Detect which cell encompasses the target text, then output its (x, y) center coordinate. 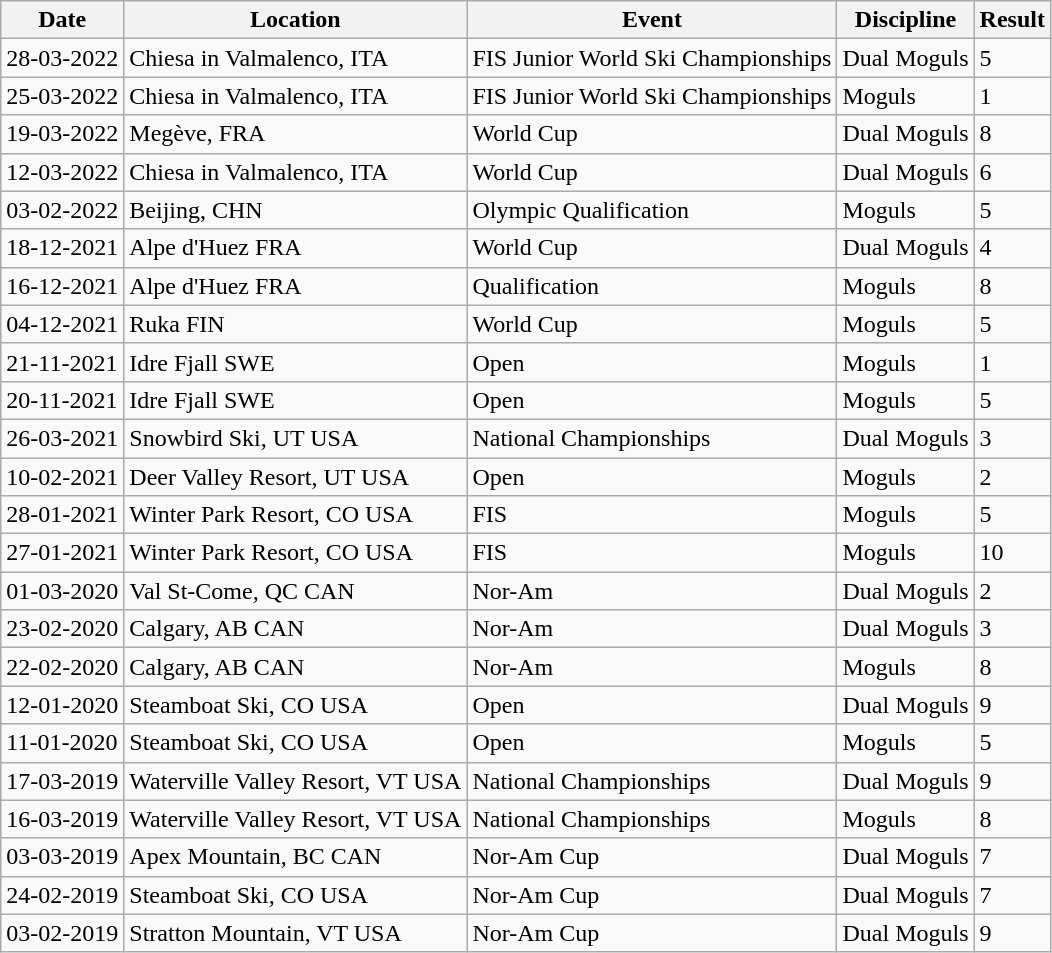
Location (296, 20)
Val St-Come, QC CAN (296, 591)
28-01-2021 (62, 515)
20-11-2021 (62, 400)
25-03-2022 (62, 96)
16-12-2021 (62, 286)
03-03-2019 (62, 857)
12-01-2020 (62, 705)
4 (1012, 248)
27-01-2021 (62, 553)
Ruka FIN (296, 324)
24-02-2019 (62, 895)
Result (1012, 20)
18-12-2021 (62, 248)
Date (62, 20)
03-02-2019 (62, 933)
Discipline (906, 20)
01-03-2020 (62, 591)
04-12-2021 (62, 324)
Deer Valley Resort, UT USA (296, 477)
Beijing, CHN (296, 210)
12-03-2022 (62, 172)
22-02-2020 (62, 667)
11-01-2020 (62, 743)
16-03-2019 (62, 819)
03-02-2022 (62, 210)
Olympic Qualification (652, 210)
19-03-2022 (62, 134)
10 (1012, 553)
Megève, FRA (296, 134)
Event (652, 20)
Stratton Mountain, VT USA (296, 933)
28-03-2022 (62, 58)
6 (1012, 172)
21-11-2021 (62, 362)
Apex Mountain, BC CAN (296, 857)
Snowbird Ski, UT USA (296, 438)
26-03-2021 (62, 438)
Qualification (652, 286)
10-02-2021 (62, 477)
23-02-2020 (62, 629)
17-03-2019 (62, 781)
